Return the [X, Y] coordinate for the center point of the cell that contains the specified text.  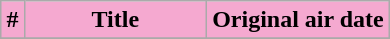
Original air date [298, 20]
Title [116, 20]
# [12, 20]
